Output the [X, Y] coordinate of the center of the cell containing the given text.  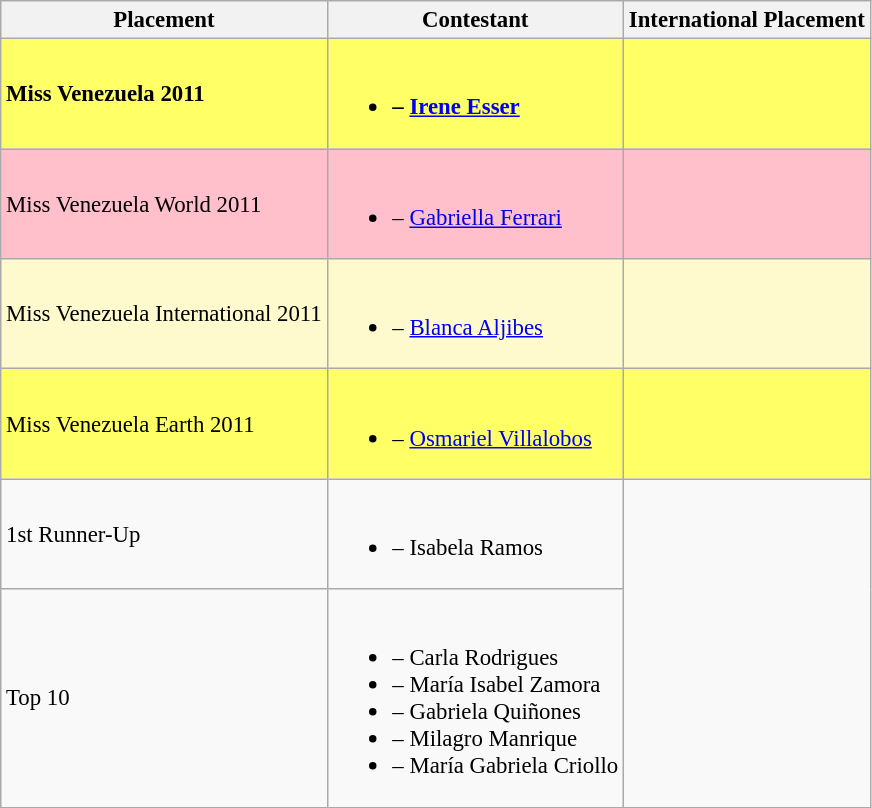
– Carla Rodrigues – María Isabel Zamora – Gabriela Quiñones – Milagro Manrique – María Gabriela Criollo [475, 698]
Placement [164, 20]
– Isabela Ramos [475, 534]
International Placement [746, 20]
– Osmariel Villalobos [475, 424]
Miss Venezuela Earth 2011 [164, 424]
Top 10 [164, 698]
Contestant [475, 20]
Miss Venezuela 2011 [164, 94]
Miss Venezuela World 2011 [164, 204]
1st Runner-Up [164, 534]
– Gabriella Ferrari [475, 204]
Miss Venezuela International 2011 [164, 314]
– Blanca Aljibes [475, 314]
– Irene Esser [475, 94]
